Find where the given text appears and provide that cell's center as (X, Y) coordinate. 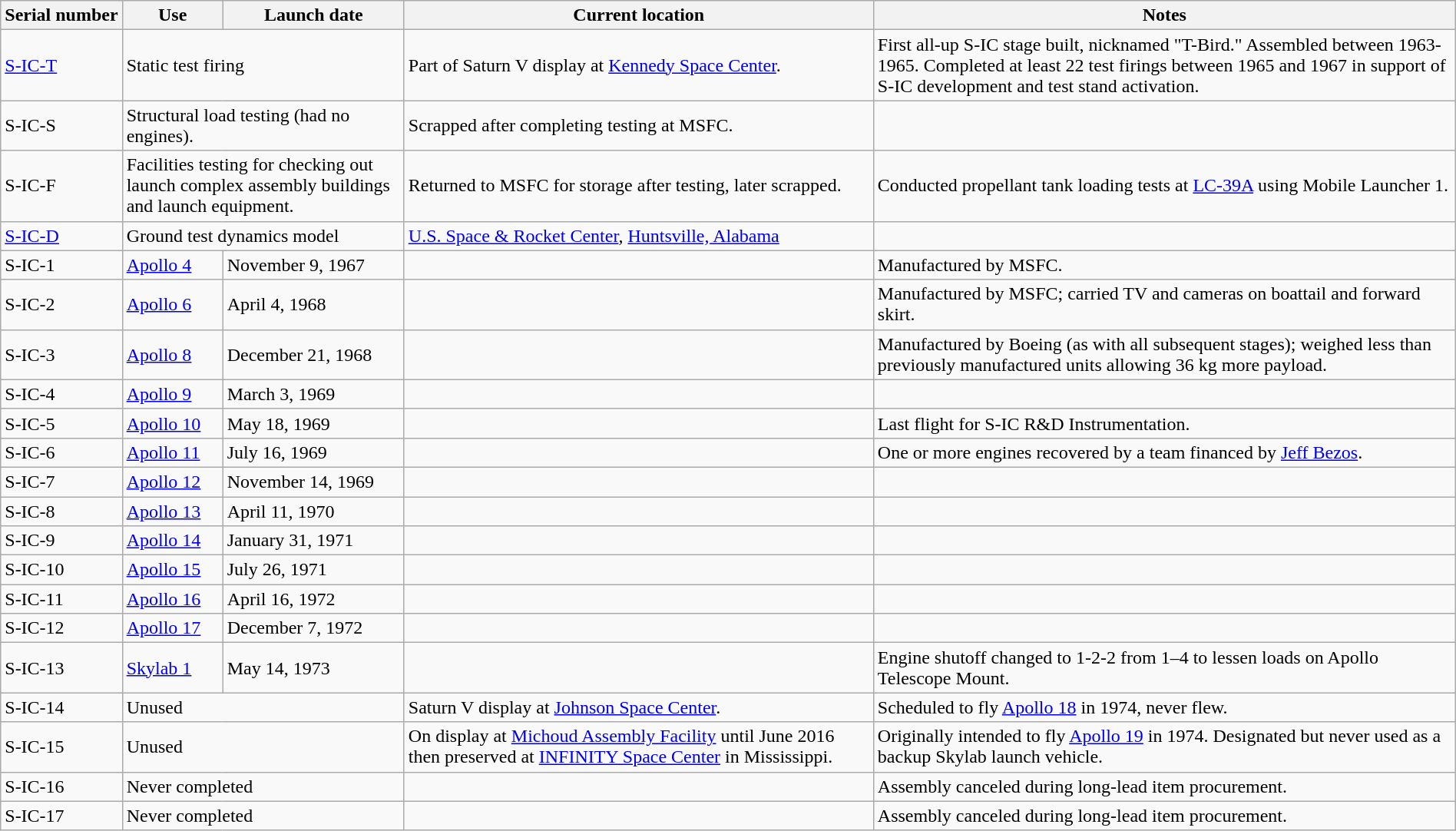
S-IC-F (61, 186)
S-IC-13 (61, 668)
Notes (1164, 15)
S-IC-4 (61, 394)
Apollo 14 (172, 541)
Apollo 8 (172, 355)
S-IC-14 (61, 707)
April 11, 1970 (313, 511)
Returned to MSFC for storage after testing, later scrapped. (639, 186)
December 7, 1972 (313, 628)
Conducted propellant tank loading tests at LC-39A using Mobile Launcher 1. (1164, 186)
November 9, 1967 (313, 265)
Manufactured by MSFC; carried TV and cameras on boattail and forward skirt. (1164, 304)
S-IC-6 (61, 452)
S-IC-16 (61, 786)
S-IC-2 (61, 304)
Apollo 16 (172, 599)
Use (172, 15)
May 14, 1973 (313, 668)
Scrapped after completing testing at MSFC. (639, 126)
Manufactured by MSFC. (1164, 265)
May 18, 1969 (313, 423)
Part of Saturn V display at Kennedy Space Center. (639, 65)
Apollo 6 (172, 304)
Apollo 4 (172, 265)
Launch date (313, 15)
Apollo 12 (172, 482)
S-IC-9 (61, 541)
S-IC-17 (61, 816)
July 26, 1971 (313, 570)
On display at Michoud Assembly Facility until June 2016 then preserved at INFINITY Space Center in Mississippi. (639, 747)
December 21, 1968 (313, 355)
July 16, 1969 (313, 452)
Last flight for S-IC R&D Instrumentation. (1164, 423)
S-IC-1 (61, 265)
Apollo 13 (172, 511)
S-IC-S (61, 126)
Apollo 11 (172, 452)
Originally intended to fly Apollo 19 in 1974. Designated but never used as a backup Skylab launch vehicle. (1164, 747)
Ground test dynamics model (263, 236)
Apollo 17 (172, 628)
Apollo 10 (172, 423)
Apollo 9 (172, 394)
April 4, 1968 (313, 304)
S-IC-12 (61, 628)
March 3, 1969 (313, 394)
April 16, 1972 (313, 599)
Saturn V display at Johnson Space Center. (639, 707)
S-IC-5 (61, 423)
S-IC-D (61, 236)
S-IC-11 (61, 599)
Apollo 15 (172, 570)
Static test firing (263, 65)
S-IC-8 (61, 511)
S-IC-3 (61, 355)
S-IC-7 (61, 482)
S-IC-10 (61, 570)
Structural load testing (had no engines). (263, 126)
Skylab 1 (172, 668)
Facilities testing for checking out launch complex assembly buildings and launch equipment. (263, 186)
Manufactured by Boeing (as with all subsequent stages); weighed less than previously manufactured units allowing 36 kg more payload. (1164, 355)
One or more engines recovered by a team financed by Jeff Bezos. (1164, 452)
Current location (639, 15)
S-IC-15 (61, 747)
January 31, 1971 (313, 541)
Serial number (61, 15)
S-IC-T (61, 65)
November 14, 1969 (313, 482)
Engine shutoff changed to 1-2-2 from 1–4 to lessen loads on Apollo Telescope Mount. (1164, 668)
Scheduled to fly Apollo 18 in 1974, never flew. (1164, 707)
U.S. Space & Rocket Center, Huntsville, Alabama (639, 236)
